Identify which cell holds the provided text, then report its (x, y) central coordinate. 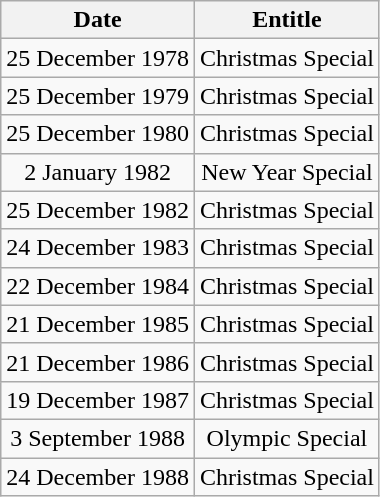
25 December 1979 (98, 96)
2 January 1982 (98, 172)
Entitle (286, 20)
21 December 1985 (98, 324)
25 December 1978 (98, 58)
New Year Special (286, 172)
Date (98, 20)
24 December 1988 (98, 477)
Olympic Special (286, 438)
19 December 1987 (98, 400)
25 December 1980 (98, 134)
22 December 1984 (98, 286)
21 December 1986 (98, 362)
25 December 1982 (98, 210)
3 September 1988 (98, 438)
24 December 1983 (98, 248)
